Determine the (X, Y) coordinate at the center of the cell enclosing the given text.  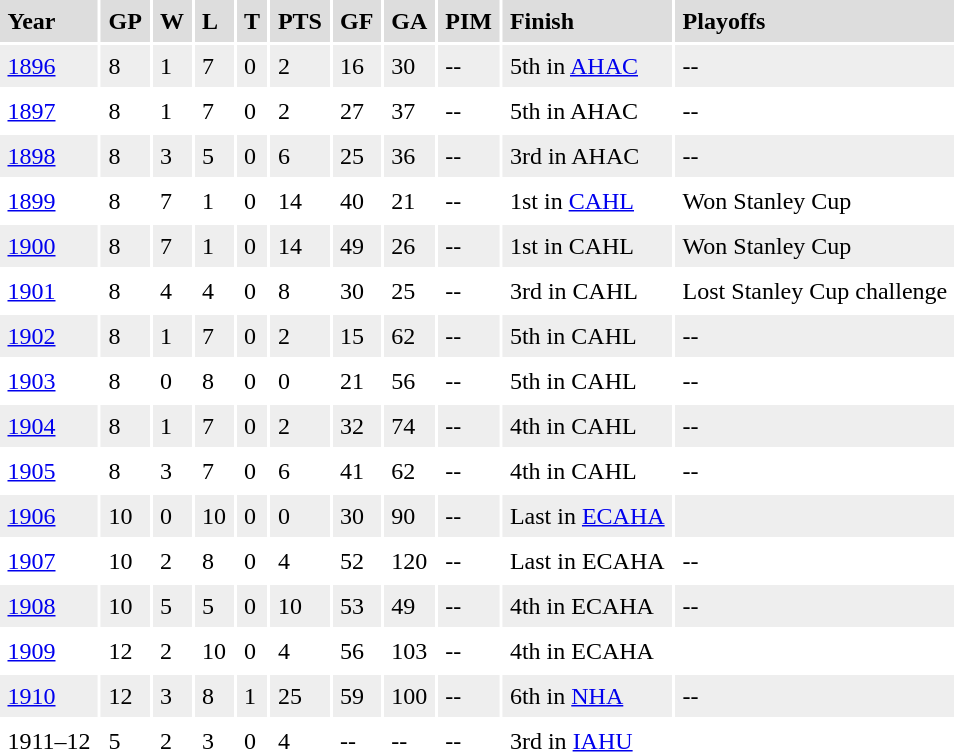
1898 (49, 156)
Year (49, 21)
1901 (49, 291)
W (172, 21)
36 (410, 156)
1906 (49, 516)
Finish (587, 21)
1905 (49, 471)
GP (125, 21)
PTS (300, 21)
40 (356, 201)
T (252, 21)
100 (410, 696)
1896 (49, 66)
1903 (49, 381)
59 (356, 696)
103 (410, 651)
1908 (49, 606)
1904 (49, 426)
1907 (49, 561)
120 (410, 561)
26 (410, 246)
1902 (49, 336)
90 (410, 516)
53 (356, 606)
16 (356, 66)
PIM (469, 21)
74 (410, 426)
1897 (49, 111)
15 (356, 336)
1899 (49, 201)
L (214, 21)
41 (356, 471)
GA (410, 21)
32 (356, 426)
6th in NHA (587, 696)
3rd in AHAC (587, 156)
27 (356, 111)
3rd in CAHL (587, 291)
37 (410, 111)
52 (356, 561)
GF (356, 21)
1909 (49, 651)
1900 (49, 246)
1910 (49, 696)
